For the text-containing cell, return its midpoint in (X, Y) coordinate format. 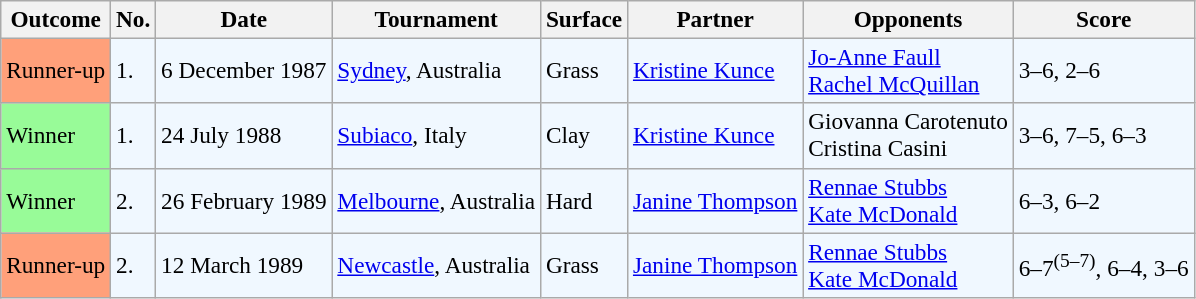
6–7(5–7), 6–4, 3–6 (1104, 264)
Date (244, 19)
No. (134, 19)
12 March 1989 (244, 264)
Giovanna Carotenuto Cristina Casini (908, 136)
Surface (584, 19)
Sydney, Australia (436, 70)
Melbourne, Australia (436, 200)
Hard (584, 200)
3–6, 2–6 (1104, 70)
26 February 1989 (244, 200)
Newcastle, Australia (436, 264)
Jo-Anne Faull Rachel McQuillan (908, 70)
Outcome (56, 19)
3–6, 7–5, 6–3 (1104, 136)
Partner (716, 19)
Tournament (436, 19)
Clay (584, 136)
6–3, 6–2 (1104, 200)
24 July 1988 (244, 136)
6 December 1987 (244, 70)
Opponents (908, 19)
Subiaco, Italy (436, 136)
Score (1104, 19)
